From the cell containing the given text, extract its center point as (X, Y) coordinate. 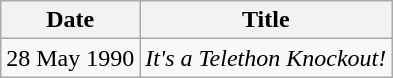
28 May 1990 (70, 58)
Date (70, 20)
Title (266, 20)
It's a Telethon Knockout! (266, 58)
